Locate the cell with the specified text and output its (x, y) center coordinate. 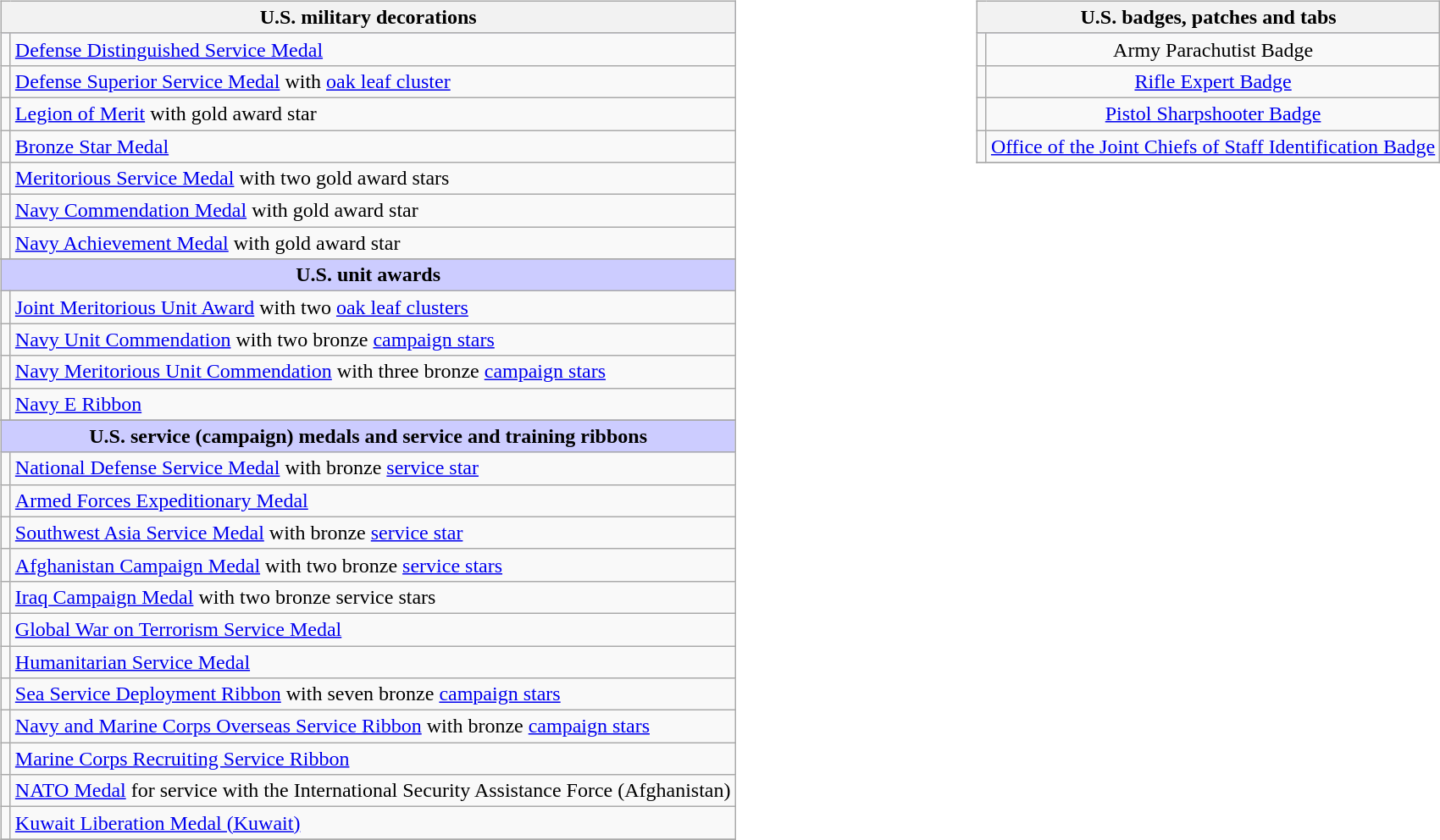
Navy and Marine Corps Overseas Service Ribbon with bronze campaign stars (373, 727)
Navy Meritorious Unit Commendation with three bronze campaign stars (373, 372)
U.S. unit awards (368, 275)
National Defense Service Medal with bronze service star (373, 468)
Office of the Joint Chiefs of Staff Identification Badge (1213, 146)
Afghanistan Campaign Medal with two bronze service stars (373, 565)
Rifle Expert Badge (1213, 81)
Defense Distinguished Service Medal (373, 49)
Armed Forces Expeditionary Medal (373, 500)
Global War on Terrorism Service Medal (373, 629)
Humanitarian Service Medal (373, 661)
Legion of Merit with gold award star (373, 113)
Meritorious Service Medal with two gold award stars (373, 179)
Sea Service Deployment Ribbon with seven bronze campaign stars (373, 694)
Iraq Campaign Medal with two bronze service stars (373, 597)
U.S. military decorations (368, 17)
Navy Commendation Medal with gold award star (373, 211)
Navy E Ribbon (373, 404)
Navy Unit Commendation with two bronze campaign stars (373, 340)
Defense Superior Service Medal with oak leaf cluster (373, 81)
Marine Corps Recruiting Service Ribbon (373, 759)
Joint Meritorious Unit Award with two oak leaf clusters (373, 307)
Southwest Asia Service Medal with bronze service star (373, 533)
Navy Achievement Medal with gold award star (373, 243)
U.S. badges, patches and tabs (1208, 17)
Bronze Star Medal (373, 146)
Pistol Sharpshooter Badge (1213, 113)
NATO Medal for service with the International Security Assistance Force (Afghanistan) (373, 791)
Kuwait Liberation Medal (Kuwait) (373, 823)
U.S. service (campaign) medals and service and training ribbons (368, 436)
Army Parachutist Badge (1213, 49)
